Identify which cell holds the provided text, then report its [x, y] central coordinate. 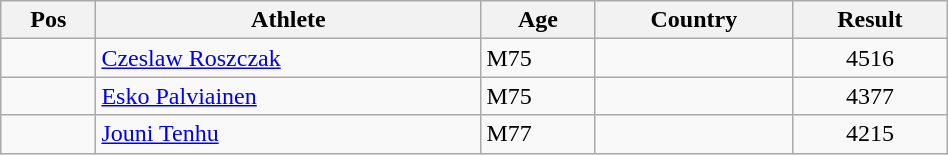
Jouni Tenhu [288, 134]
Pos [48, 20]
Czeslaw Roszczak [288, 58]
Country [694, 20]
Esko Palviainen [288, 96]
Result [870, 20]
Age [538, 20]
4215 [870, 134]
4377 [870, 96]
Athlete [288, 20]
4516 [870, 58]
M77 [538, 134]
